Return the [x, y] coordinate for the center point of the cell that contains the specified text.  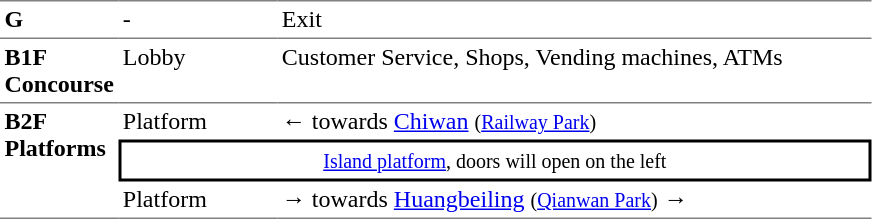
Exit [574, 19]
- [198, 19]
Customer Service, Shops, Vending machines, ATMs [574, 71]
← towards Chiwan (Railway Park) [574, 122]
Island platform, doors will open on the left [494, 161]
Lobby [198, 71]
B1FConcourse [59, 71]
Platform [198, 122]
G [59, 19]
